Detect which cell encompasses the target text, then output its [x, y] center coordinate. 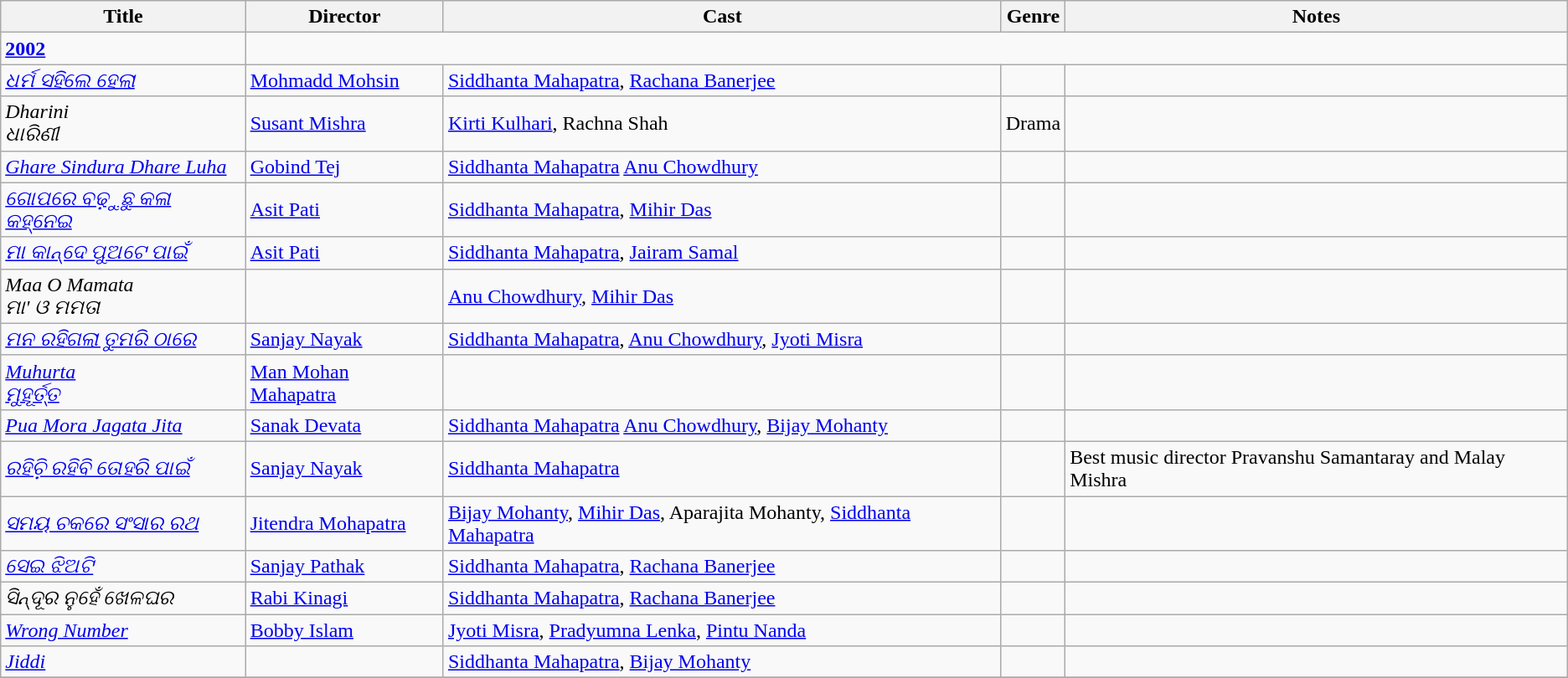
Jitendra Mohapatra [344, 522]
Muhurtaମୁହୂର୍ତ୍ତ [123, 382]
Sanak Devata [344, 425]
Maa O Mamataମା' ଓ ମମତା [123, 296]
ଧର୍ମ ସହିଲେ ହେଲା [123, 80]
Sanjay Pathak [344, 567]
2002 [123, 49]
Ghare Sindura Dhare Luha [123, 167]
Cast [722, 17]
Siddhanta Mahapatra, Jairam Samal [722, 253]
ରହିଚ଼ି ରହିବି ତୋହରି ପାଇଁ [123, 469]
Director [344, 17]
Jyoti Misra, Pradyumna Lenka, Pintu Nanda [722, 630]
ସିନ୍ଦୂର ନୁହେଁ ଖେଳଘର [123, 598]
Pua Mora Jagata Jita [123, 425]
Notes [1317, 17]
Kirti Kulhari, Rachna Shah [722, 124]
Man Mohan Mahapatra [344, 382]
Dhariniଧାରିଣୀ [123, 124]
Susant Mishra [344, 124]
Bobby Islam [344, 630]
Drama [1033, 124]
Siddhanta Mahapatra, Anu Chowdhury, Jyoti Misra [722, 339]
Mohmadd Mohsin [344, 80]
Siddhanta Mahapatra Anu Chowdhury, Bijay Mohanty [722, 425]
Wrong Number [123, 630]
Title [123, 17]
Best music director Pravanshu Samantaray and Malay Mishra [1317, 469]
Bijay Mohanty, Mihir Das, Aparajita Mohanty, Siddhanta Mahapatra [722, 522]
ଗୋପରେ ବଢ଼ୁଛୁ କଳା କହ୍ନେଇ [123, 209]
Siddhanta Mahapatra, Mihir Das [722, 209]
Siddhanta Mahapatra [722, 469]
ମା କାନ୍ଦେ ପୁଅଟେ ପାଇଁ [123, 253]
Anu Chowdhury, Mihir Das [722, 296]
Gobind Tej [344, 167]
Siddhanta Mahapatra Anu Chowdhury [722, 167]
Siddhanta Mahapatra, Bijay Mohanty [722, 662]
Rabi Kinagi [344, 598]
Genre [1033, 17]
ସମୟ ଚକରେ ସଂସାର ରଥ [123, 522]
ସେଇ ଝିଅଟି [123, 567]
Jiddi [123, 662]
ମନ ରହିଗଲା ତୁମରି ଠାରେ [123, 339]
